Scan for the cell matching the given text and deliver its [X, Y] coordinate at center. 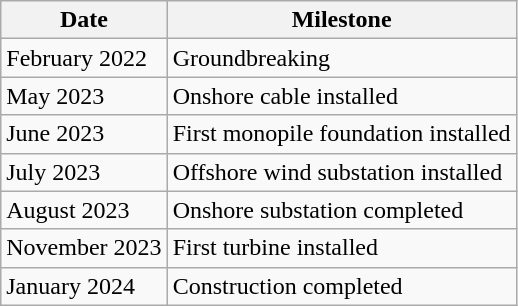
January 2024 [84, 286]
Onshore cable installed [342, 96]
First turbine installed [342, 248]
November 2023 [84, 248]
February 2022 [84, 58]
First monopile foundation installed [342, 134]
July 2023 [84, 172]
June 2023 [84, 134]
Date [84, 20]
Milestone [342, 20]
August 2023 [84, 210]
Groundbreaking [342, 58]
Onshore substation completed [342, 210]
May 2023 [84, 96]
Offshore wind substation installed [342, 172]
Construction completed [342, 286]
